Return the [X, Y] coordinate for the center point of the cell that contains the specified text.  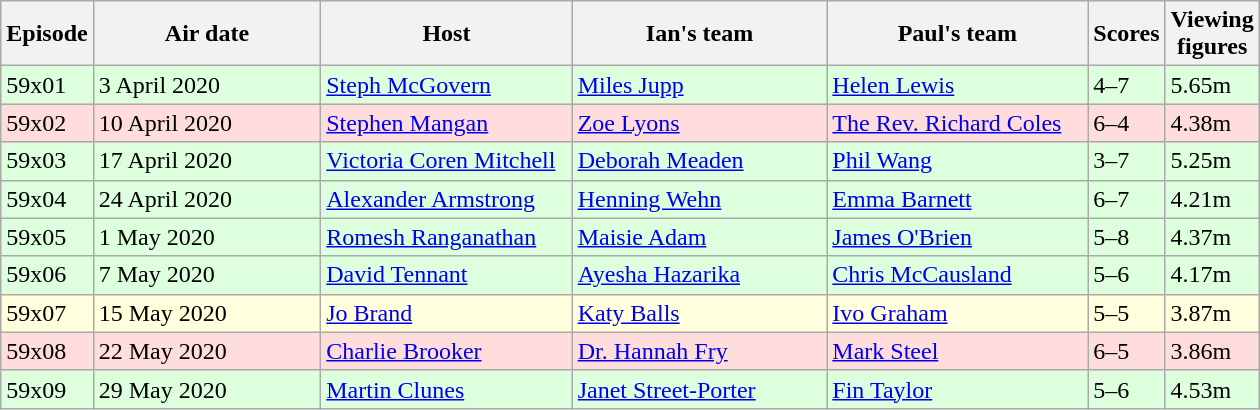
David Tennant [446, 275]
Fin Taylor [958, 389]
Charlie Brooker [446, 351]
Miles Jupp [700, 85]
Janet Street-Porter [700, 389]
The Rev. Richard Coles [958, 123]
6–5 [1126, 351]
Helen Lewis [958, 85]
4.17m [1212, 275]
Viewing figures [1212, 34]
Paul's team [958, 34]
Mark Steel [958, 351]
Victoria Coren Mitchell [446, 161]
3.87m [1212, 313]
17 April 2020 [207, 161]
James O'Brien [958, 237]
5–8 [1126, 237]
4–7 [1126, 85]
Ayesha Hazarika [700, 275]
Air date [207, 34]
59x01 [47, 85]
Phil Wang [958, 161]
Scores [1126, 34]
3.86m [1212, 351]
59x05 [47, 237]
Dr. Hannah Fry [700, 351]
Maisie Adam [700, 237]
5–5 [1126, 313]
Ivo Graham [958, 313]
Deborah Meaden [700, 161]
59x03 [47, 161]
Stephen Mangan [446, 123]
24 April 2020 [207, 199]
4.53m [1212, 389]
29 May 2020 [207, 389]
Steph McGovern [446, 85]
59x07 [47, 313]
Chris McCausland [958, 275]
Zoe Lyons [700, 123]
10 April 2020 [207, 123]
4.38m [1212, 123]
Ian's team [700, 34]
Henning Wehn [700, 199]
5.25m [1212, 161]
Romesh Ranganathan [446, 237]
15 May 2020 [207, 313]
7 May 2020 [207, 275]
59x08 [47, 351]
Alexander Armstrong [446, 199]
4.37m [1212, 237]
Host [446, 34]
59x09 [47, 389]
59x06 [47, 275]
Emma Barnett [958, 199]
3–7 [1126, 161]
22 May 2020 [207, 351]
Martin Clunes [446, 389]
3 April 2020 [207, 85]
6–7 [1126, 199]
6–4 [1126, 123]
5.65m [1212, 85]
59x04 [47, 199]
59x02 [47, 123]
Jo Brand [446, 313]
Episode [47, 34]
1 May 2020 [207, 237]
4.21m [1212, 199]
Katy Balls [700, 313]
